Detect which cell encompasses the target text, then output its (X, Y) center coordinate. 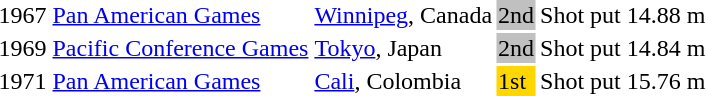
Tokyo, Japan (404, 48)
Cali, Colombia (404, 81)
Pacific Conference Games (180, 48)
Winnipeg, Canada (404, 15)
1st (516, 81)
